From the cell containing the given text, extract its center point as [x, y] coordinate. 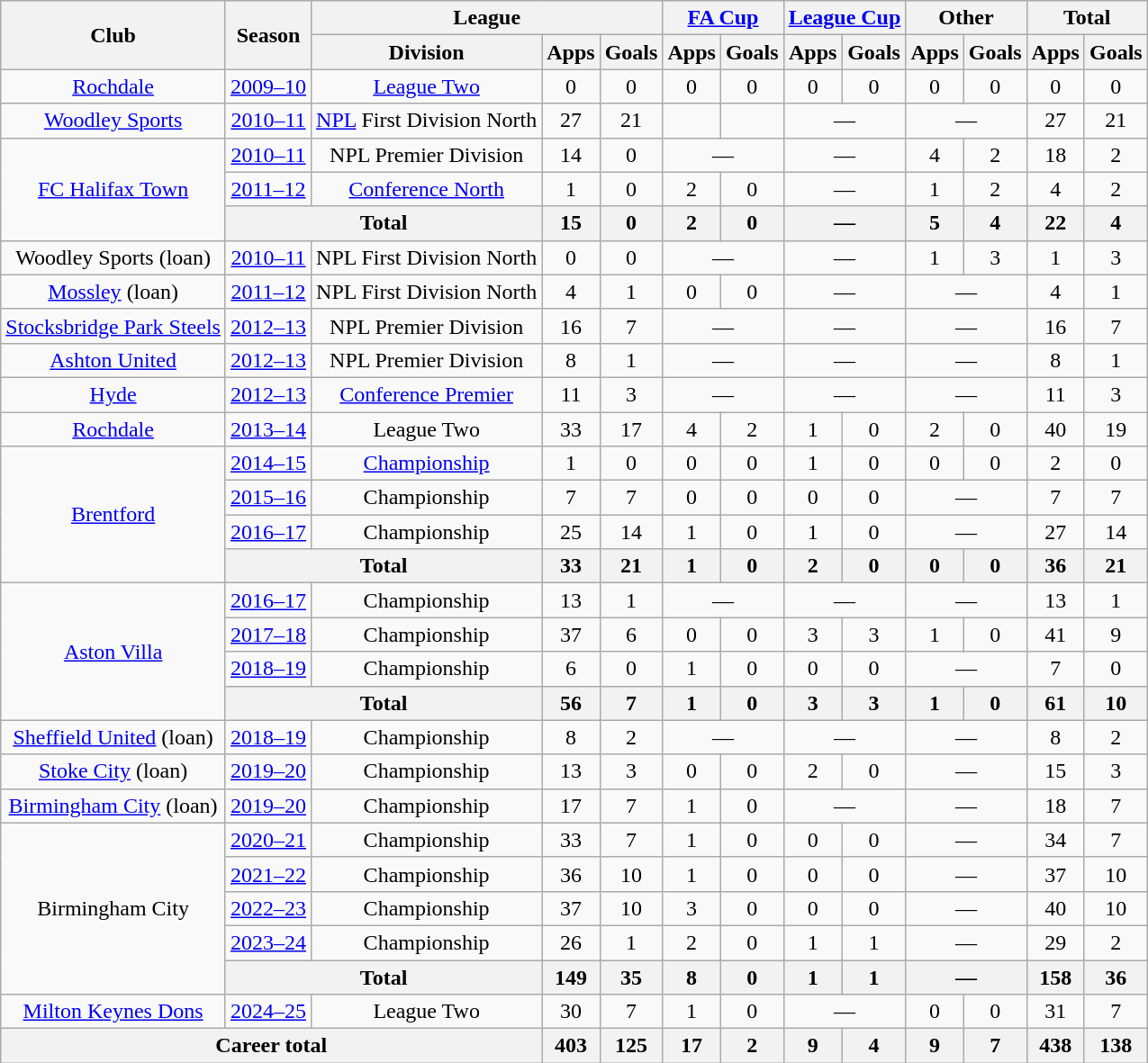
Ashton United [113, 360]
Stocksbridge Park Steels [113, 326]
125 [631, 1046]
Aston Villa [113, 652]
30 [571, 1012]
2020–21 [268, 840]
Conference Premier [427, 394]
Brentford [113, 515]
34 [1055, 840]
31 [1055, 1012]
Birmingham City [113, 908]
Division [427, 52]
2015–16 [268, 498]
League [487, 18]
Milton Keynes Dons [113, 1012]
2024–25 [268, 1012]
138 [1116, 1046]
56 [571, 703]
149 [571, 977]
2013–14 [268, 429]
29 [1055, 942]
2021–22 [268, 874]
Hyde [113, 394]
FA Cup [723, 18]
FC Halifax Town [113, 189]
438 [1055, 1046]
2023–24 [268, 942]
26 [571, 942]
Mossley (loan) [113, 292]
61 [1055, 703]
Career total [272, 1046]
Other [966, 18]
League Cup [845, 18]
5 [935, 223]
Club [113, 35]
2014–15 [268, 464]
Sheffield United (loan) [113, 737]
403 [571, 1046]
2009–10 [268, 86]
41 [1055, 635]
2022–23 [268, 908]
2017–18 [268, 635]
19 [1116, 429]
Woodley Sports (loan) [113, 257]
35 [631, 977]
Stoke City (loan) [113, 771]
Birmingham City (loan) [113, 806]
25 [571, 532]
Conference North [427, 189]
Season [268, 35]
Woodley Sports [113, 121]
22 [1055, 223]
158 [1055, 977]
